Determine the (x, y) coordinate at the center of the cell enclosing the given text.  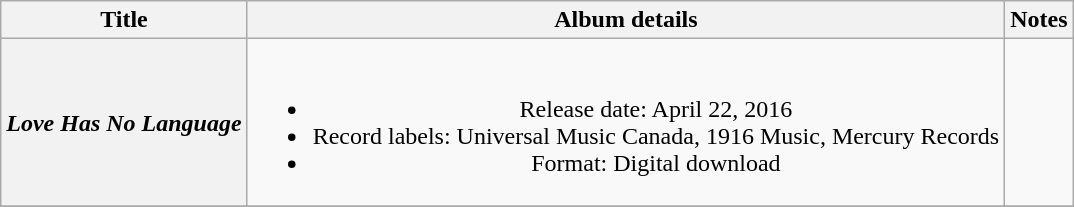
Album details (626, 20)
Love Has No Language (124, 122)
Release date: April 22, 2016Record labels: Universal Music Canada, 1916 Music, Mercury RecordsFormat: Digital download (626, 122)
Title (124, 20)
Notes (1039, 20)
